Determine the [x, y] coordinate at the center of the cell enclosing the given text.  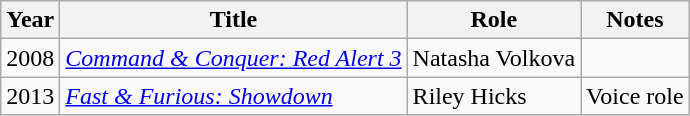
Notes [636, 20]
Title [234, 20]
Fast & Furious: Showdown [234, 96]
Riley Hicks [494, 96]
Voice role [636, 96]
Command & Conquer: Red Alert 3 [234, 58]
2008 [30, 58]
Year [30, 20]
Role [494, 20]
2013 [30, 96]
Natasha Volkova [494, 58]
